Pinpoint the cell where the given text exists, returning its [x, y] midpoint coordinate. 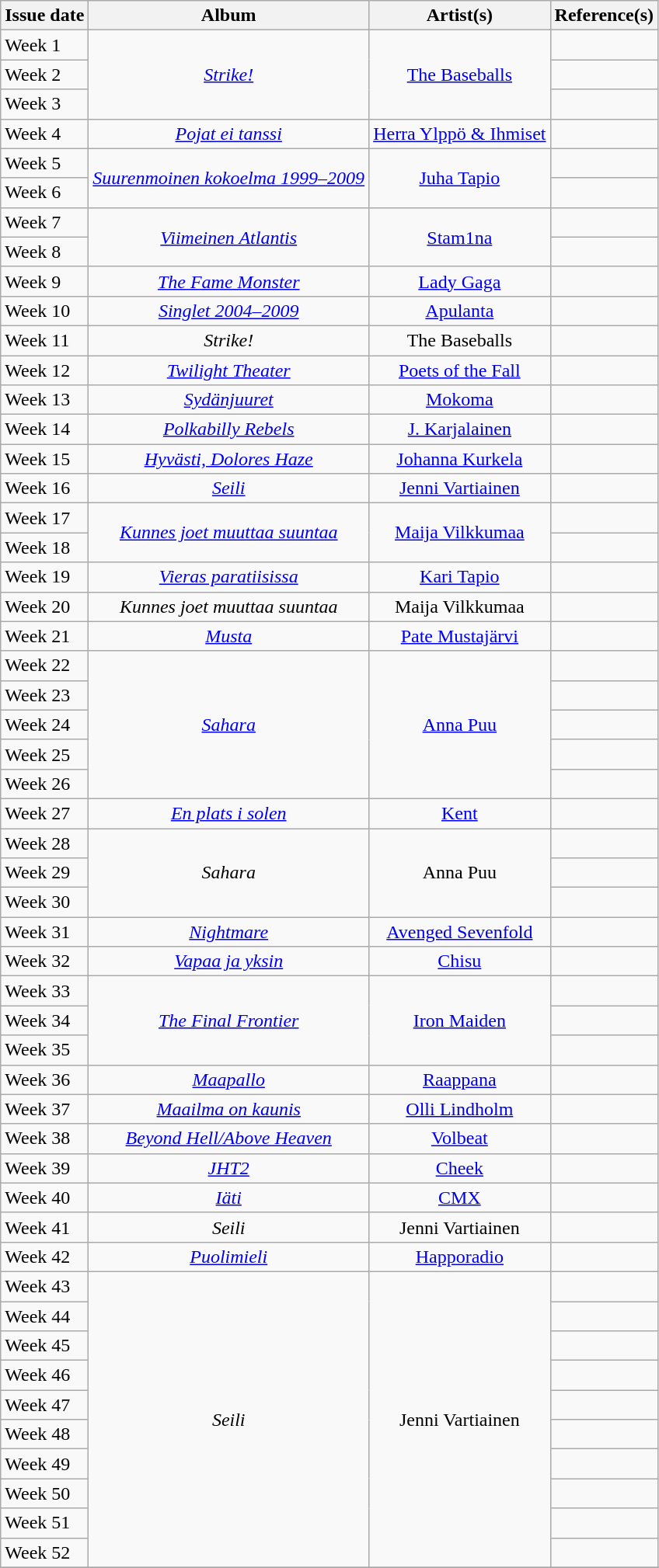
Lady Gaga [460, 281]
Week 40 [45, 1198]
Week 23 [45, 695]
Week 22 [45, 666]
Album [228, 16]
Week 26 [45, 784]
Chisu [460, 961]
Week 6 [45, 193]
Week 42 [45, 1257]
The Fame Monster [228, 281]
Artist(s) [460, 16]
Week 18 [45, 548]
Herra Ylppö & Ihmiset [460, 134]
The Final Frontier [228, 1020]
Week 31 [45, 932]
Week 4 [45, 134]
Apulanta [460, 311]
Week 24 [45, 725]
Week 41 [45, 1227]
Singlet 2004–2009 [228, 311]
Week 33 [45, 991]
Nightmare [228, 932]
Week 2 [45, 75]
Pojat ei tanssi [228, 134]
Suurenmoinen kokoelma 1999–2009 [228, 178]
Puolimieli [228, 1257]
Week 19 [45, 577]
Week 46 [45, 1375]
Volbeat [460, 1139]
Reference(s) [605, 16]
Musta [228, 636]
Polkabilly Rebels [228, 429]
Happoradio [460, 1257]
Cheek [460, 1168]
Vapaa ja yksin [228, 961]
Iäti [228, 1198]
Kent [460, 813]
Raappana [460, 1080]
Week 34 [45, 1020]
Week 8 [45, 252]
En plats i solen [228, 813]
Week 15 [45, 459]
Week 5 [45, 163]
Beyond Hell/Above Heaven [228, 1139]
Viimeinen Atlantis [228, 237]
Week 47 [45, 1405]
Week 27 [45, 813]
Poets of the Fall [460, 370]
Week 29 [45, 873]
Kari Tapio [460, 577]
Avenged Sevenfold [460, 932]
Twilight Theater [228, 370]
Issue date [45, 16]
CMX [460, 1198]
Maailma on kaunis [228, 1109]
J. Karjalainen [460, 429]
Sydänjuuret [228, 400]
Iron Maiden [460, 1020]
Maapallo [228, 1080]
Week 21 [45, 636]
Week 30 [45, 902]
Week 52 [45, 1552]
Stam1na [460, 237]
Week 48 [45, 1434]
Week 14 [45, 429]
Juha Tapio [460, 178]
Week 38 [45, 1139]
Week 28 [45, 843]
Week 10 [45, 311]
Mokoma [460, 400]
Week 11 [45, 340]
Week 35 [45, 1050]
Week 20 [45, 607]
Week 25 [45, 754]
Week 17 [45, 518]
Week 50 [45, 1493]
Olli Lindholm [460, 1109]
Week 43 [45, 1286]
Week 13 [45, 400]
Week 32 [45, 961]
Week 36 [45, 1080]
Week 3 [45, 104]
Week 9 [45, 281]
Week 37 [45, 1109]
Johanna Kurkela [460, 459]
Week 16 [45, 488]
Week 12 [45, 370]
Week 45 [45, 1346]
Week 7 [45, 222]
Vieras paratiisissa [228, 577]
Pate Mustajärvi [460, 636]
Week 44 [45, 1316]
JHT2 [228, 1168]
Hyvästi, Dolores Haze [228, 459]
Week 1 [45, 45]
Week 39 [45, 1168]
Week 49 [45, 1464]
Week 51 [45, 1523]
